Scan for the cell matching the given text and deliver its [X, Y] coordinate at center. 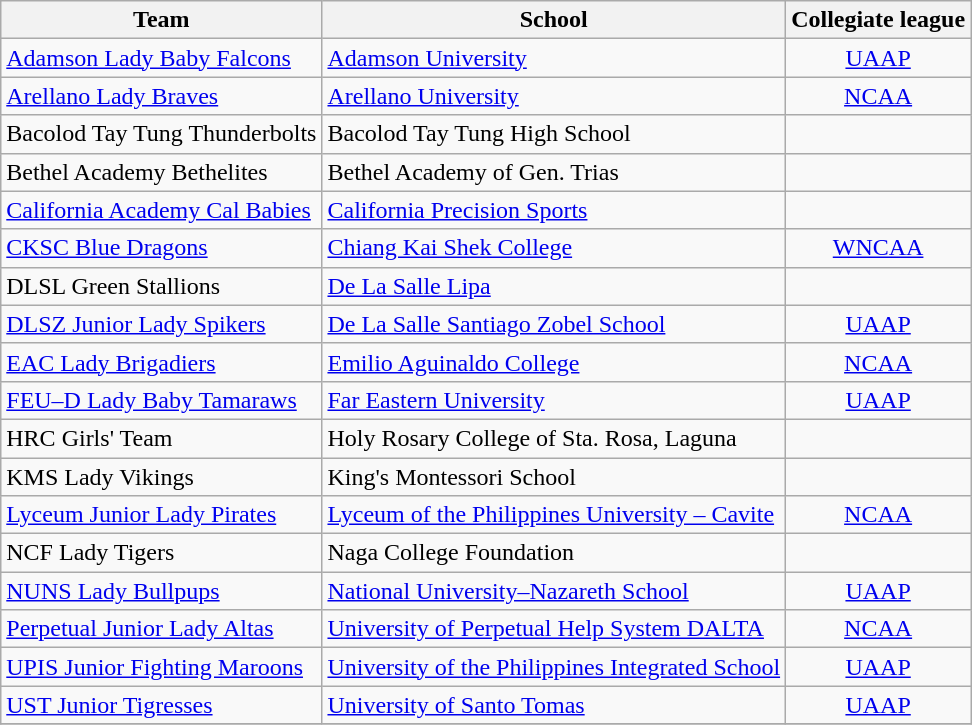
Far Eastern University [554, 400]
WNCAA [878, 248]
Adamson Lady Baby Falcons [162, 58]
California Precision Sports [554, 210]
Team [162, 20]
UST Junior Tigresses [162, 705]
De La Salle Santiago Zobel School [554, 324]
School [554, 20]
California Academy Cal Babies [162, 210]
Bacolod Tay Tung High School [554, 134]
HRC Girls' Team [162, 438]
Lyceum of the Philippines University – Cavite [554, 515]
Holy Rosary College of Sta. Rosa, Laguna [554, 438]
National University–Nazareth School [554, 591]
King's Montessori School [554, 477]
Arellano Lady Braves [162, 96]
FEU–D Lady Baby Tamaraws [162, 400]
Naga College Foundation [554, 553]
Bethel Academy Bethelites [162, 172]
UPIS Junior Fighting Maroons [162, 667]
Collegiate league [878, 20]
CKSC Blue Dragons [162, 248]
University of Perpetual Help System DALTA [554, 629]
DLSL Green Stallions [162, 286]
De La Salle Lipa [554, 286]
Chiang Kai Shek College [554, 248]
Arellano University [554, 96]
Bacolod Tay Tung Thunderbolts [162, 134]
University of Santo Tomas [554, 705]
Perpetual Junior Lady Altas [162, 629]
DLSZ Junior Lady Spikers [162, 324]
KMS Lady Vikings [162, 477]
Emilio Aguinaldo College [554, 362]
NUNS Lady Bullpups [162, 591]
Bethel Academy of Gen. Trias [554, 172]
Lyceum Junior Lady Pirates [162, 515]
NCF Lady Tigers [162, 553]
University of the Philippines Integrated School [554, 667]
EAC Lady Brigadiers [162, 362]
Adamson University [554, 58]
